Pinpoint the cell where the given text exists, returning its (x, y) midpoint coordinate. 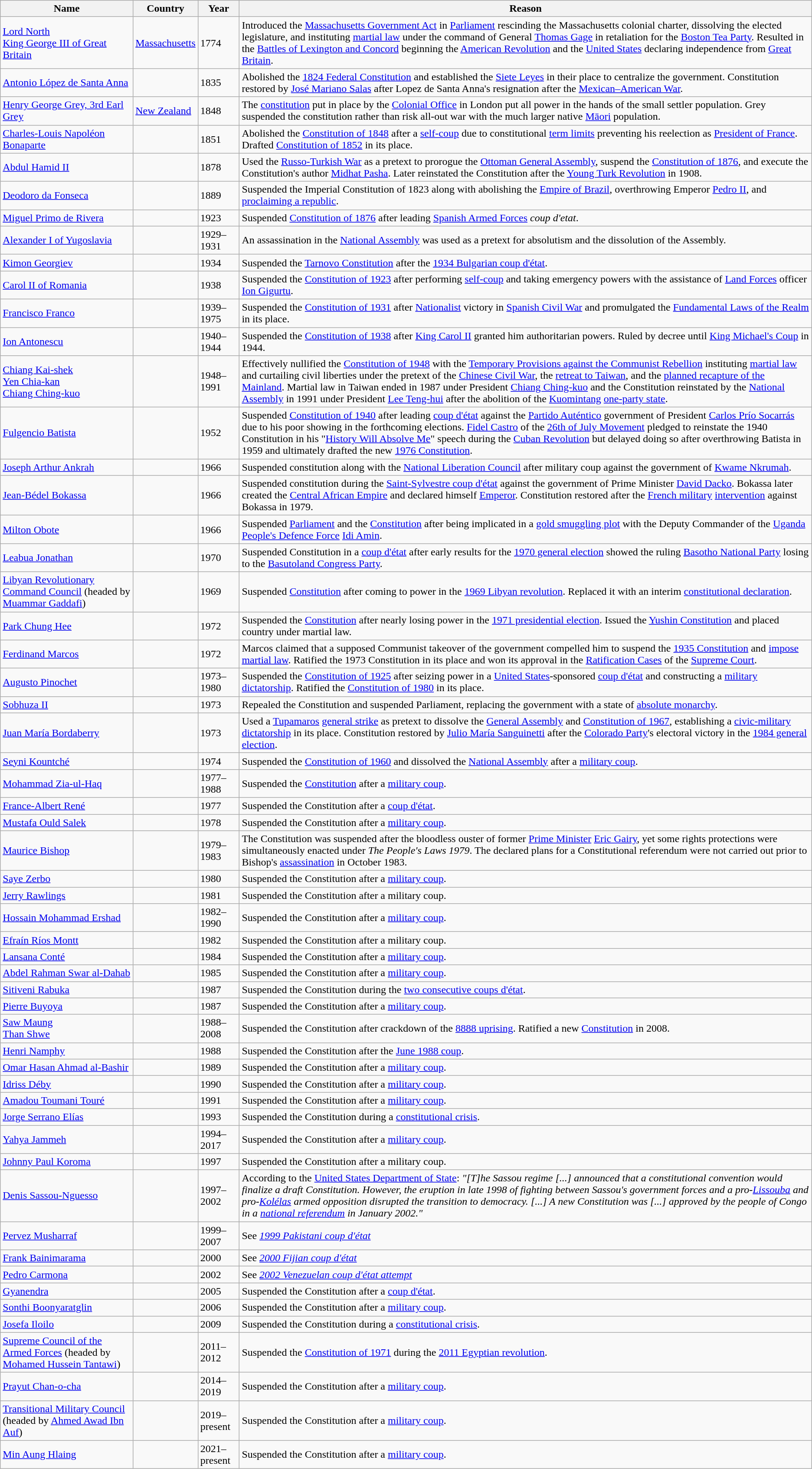
Abdel Rahman Swar al-Dahab (67, 973)
1980 (219, 879)
Saw MaungThan Shwe (67, 1028)
Year (219, 9)
1934 (219, 262)
Francisco Franco (67, 313)
Pervez Musharraf (67, 1236)
1948–1991 (219, 382)
Gyanendra (67, 1291)
Milton Obote (67, 529)
1985 (219, 973)
1923 (219, 218)
Mohammad Zia-ul-Haq (67, 784)
Massachusetts (166, 43)
Ferdinand Marcos (67, 654)
Suspended Constitution after coming to power in the 1969 Libyan revolution. Replaced it with an interim constitutional declaration. (526, 592)
Libyan Revolutionary Command Council (headed by Muammar Gaddafi) (67, 592)
Omar Hasan Ahmad al-Bashir (67, 1067)
1969 (219, 592)
See 1999 Pakistani coup d'état (526, 1236)
Kimon Georgiev (67, 262)
1994–2017 (219, 1139)
Repealed the Constitution and suspended Parliament, replacing the government with a state of absolute monarchy. (526, 705)
1970 (219, 558)
1984 (219, 957)
1973–1980 (219, 682)
Suspended the Constitution during the two consecutive coups d'état. (526, 990)
1774 (219, 43)
Juan María Bordaberry (67, 733)
Pedro Carmona (67, 1275)
Sobhuza II (67, 705)
Henri Namphy (67, 1051)
1974 (219, 761)
Mustafa Ould Salek (67, 822)
Suspended Constitution of 1876 after leading Spanish Armed Forces coup d'etat. (526, 218)
2006 (219, 1308)
1940–1944 (219, 341)
Suspended the Constitution after the June 1988 coup. (526, 1051)
An assassination in the National Assembly was used as a pretext for absolutism and the dissolution of the Assembly. (526, 240)
Min Aung Hlaing (67, 1454)
1988 (219, 1051)
1878 (219, 167)
Leabua Jonathan (67, 558)
1988–2008 (219, 1028)
Supreme Council of the Armed Forces (headed by Mohamed Hussein Tantawi) (67, 1352)
1981 (219, 895)
Park Chung Hee (67, 626)
2000 (219, 1258)
1977–1988 (219, 784)
1999–2007 (219, 1236)
2011–2012 (219, 1352)
Suspended the Constitution of 1960 and dissolved the National Assembly after a military coup. (526, 761)
Augusto Pinochet (67, 682)
1889 (219, 195)
Saye Zerbo (67, 879)
Jerry Rawlings (67, 895)
Prayut Chan-o-cha (67, 1387)
2019–present (219, 1420)
Country (166, 9)
Suspended the Constitution of 1931 after Nationalist victory in Spanish Civil War and promulgated the Fundamental Laws of the Realm in its place. (526, 313)
Yahya Jammeh (67, 1139)
Suspended the Imperial Constitution of 1823 along with abolishing the Empire of Brazil, overthrowing Emperor Pedro II, and proclaiming a republic. (526, 195)
1997 (219, 1162)
1952 (219, 433)
2005 (219, 1291)
New Zealand (166, 111)
Name (67, 9)
Jorge Serrano Elías (67, 1117)
Deodoro da Fonseca (67, 195)
France-Albert René (67, 806)
1990 (219, 1084)
1993 (219, 1117)
1835 (219, 82)
Reason (526, 9)
1929–1931 (219, 240)
Suspended constitution along with the National Liberation Council after military coup against the government of Kwame Nkrumah. (526, 467)
Hossain Mohammad Ershad (67, 918)
Efraín Ríos Montt (67, 940)
1848 (219, 111)
Abdul Hamid II (67, 167)
Frank Bainimarama (67, 1258)
Suspended the Tarnovo Constitution after the 1934 Bulgarian coup d'état. (526, 262)
Maurice Bishop (67, 851)
2014–2019 (219, 1387)
Amadou Toumani Touré (67, 1100)
1989 (219, 1067)
See 2002 Venezuelan coup d'état attempt (526, 1275)
1982–1990 (219, 918)
1978 (219, 822)
Seyni Kountché (67, 761)
Sonthi Boonyaratglin (67, 1308)
1991 (219, 1100)
Lord NorthKing George III of Great Britain (67, 43)
Denis Sassou-Nguesso (67, 1196)
Suspended the Constitution after crackdown of the 8888 uprising. Ratified a new Constitution in 2008. (526, 1028)
Transitional Military Council (headed by Ahmed Awad Ibn Auf) (67, 1420)
1851 (219, 139)
1939–1975 (219, 313)
Charles-Louis Napoléon Bonaparte (67, 139)
Chiang Kai-shekYen Chia-kanChiang Ching-kuo (67, 382)
See 2000 Fijian coup d'état (526, 1258)
1977 (219, 806)
Lansana Conté (67, 957)
Jean-Bédel Bokassa (67, 495)
Suspended the Constitution of 1923 after performing self-coup and taking emergency powers with the assistance of Land Forces officer Ion Gigurtu. (526, 285)
Ion Antonescu (67, 341)
2021–present (219, 1454)
Pierre Buyoya (67, 1006)
Fulgencio Batista (67, 433)
Miguel Primo de Rivera (67, 218)
2009 (219, 1324)
Johnny Paul Koroma (67, 1162)
Alexander I of Yugoslavia (67, 240)
Josefa Iloilo (67, 1324)
1982 (219, 940)
Carol II of Romania (67, 285)
Sitiveni Rabuka (67, 990)
Suspended the Constitution of 1971 during the 2011 Egyptian revolution. (526, 1352)
1938 (219, 285)
1979–1983 (219, 851)
Henry George Grey, 3rd Earl Grey (67, 111)
Antonio López de Santa Anna (67, 82)
Suspended the Constitution of 1938 after King Carol II granted him authoritarian powers. Ruled by decree until King Michael's Coup in 1944. (526, 341)
Joseph Arthur Ankrah (67, 467)
1997–2002 (219, 1196)
Idriss Déby (67, 1084)
2002 (219, 1275)
